Output the (X, Y) coordinate of the center of the cell containing the given text.  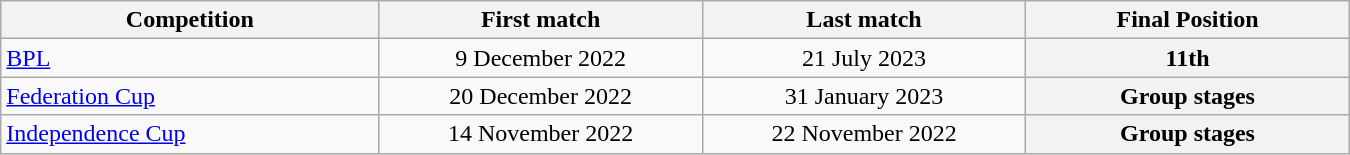
11th (1188, 58)
22 November 2022 (864, 134)
20 December 2022 (540, 96)
14 November 2022 (540, 134)
Last match (864, 20)
Federation Cup (190, 96)
Competition (190, 20)
First match (540, 20)
21 July 2023 (864, 58)
9 December 2022 (540, 58)
BPL (190, 58)
31 January 2023 (864, 96)
Independence Cup (190, 134)
Final Position (1188, 20)
